Return [x, y] of the center of cell containing provided text 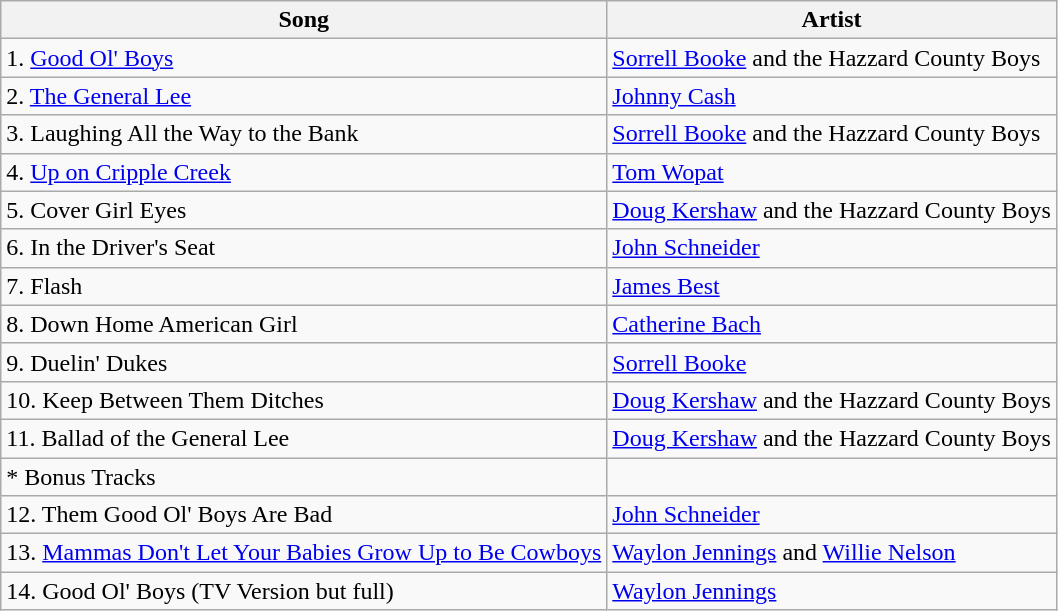
2. The General Lee [304, 96]
10. Keep Between Them Ditches [304, 400]
8. Down Home American Girl [304, 324]
9. Duelin' Dukes [304, 362]
James Best [832, 286]
Tom Wopat [832, 172]
5. Cover Girl Eyes [304, 210]
Waylon Jennings [832, 591]
Sorrell Booke [832, 362]
Waylon Jennings and Willie Nelson [832, 553]
Song [304, 20]
Catherine Bach [832, 324]
3. Laughing All the Way to the Bank [304, 134]
11. Ballad of the General Lee [304, 438]
* Bonus Tracks [304, 477]
7. Flash [304, 286]
6. In the Driver's Seat [304, 248]
1. Good Ol' Boys [304, 58]
12. Them Good Ol' Boys Are Bad [304, 515]
13. Mammas Don't Let Your Babies Grow Up to Be Cowboys [304, 553]
14. Good Ol' Boys (TV Version but full) [304, 591]
Artist [832, 20]
Johnny Cash [832, 96]
4. Up on Cripple Creek [304, 172]
